Detect which cell encompasses the target text, then output its [X, Y] center coordinate. 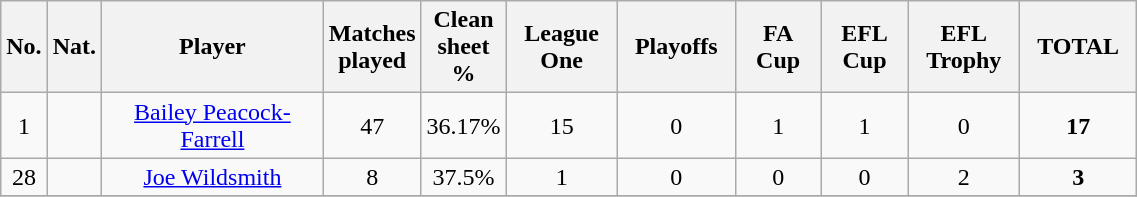
3 [1078, 177]
FA Cup [778, 47]
37.5% [464, 177]
Playoffs [676, 47]
15 [562, 126]
28 [24, 177]
8 [372, 177]
TOTAL [1078, 47]
EFL Cup [864, 47]
2 [964, 177]
Player [213, 47]
36.17% [464, 126]
17 [1078, 126]
Bailey Peacock-Farrell [213, 126]
47 [372, 126]
Clean sheet % [464, 47]
Nat. [74, 47]
No. [24, 47]
League One [562, 47]
Matches played [372, 47]
EFL Trophy [964, 47]
Joe Wildsmith [213, 177]
